Identify which cell holds the provided text, then report its (x, y) central coordinate. 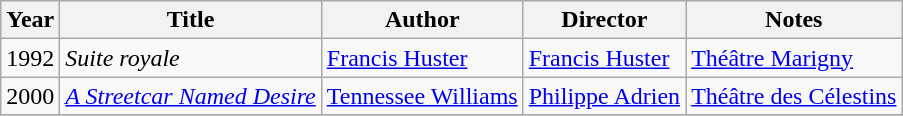
Philippe Adrien (604, 96)
Year (30, 20)
Tennessee Williams (422, 96)
Théâtre Marigny (794, 58)
Notes (794, 20)
Théâtre des Célestins (794, 96)
Author (422, 20)
2000 (30, 96)
A Streetcar Named Desire (190, 96)
Title (190, 20)
Suite royale (190, 58)
1992 (30, 58)
Director (604, 20)
